Detect which cell encompasses the target text, then output its [x, y] center coordinate. 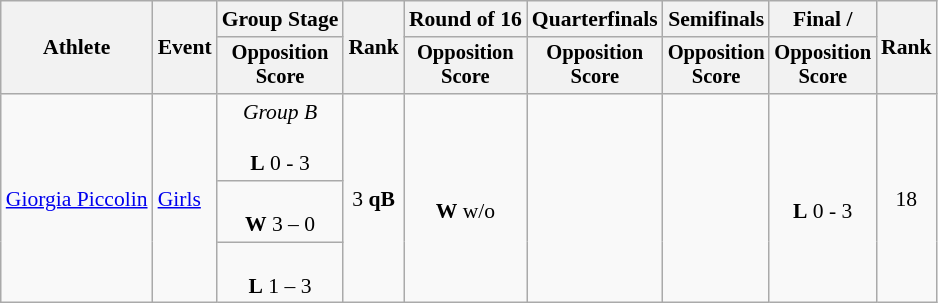
18 [906, 198]
3 qB [374, 198]
Quarterfinals [595, 19]
L 1 – 3 [280, 272]
Group BL 0 - 3 [280, 138]
Girls [185, 198]
Round of 16 [466, 19]
L 0 - 3 [822, 198]
Final / [822, 19]
Group Stage [280, 19]
W w/o [466, 198]
Athlete [77, 48]
W 3 – 0 [280, 212]
Giorgia Piccolin [77, 198]
Event [185, 48]
Semifinals [716, 19]
